Return the [x, y] coordinate for the center point of the cell that contains the specified text.  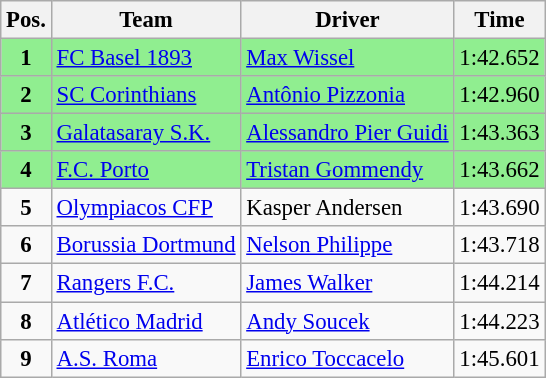
7 [26, 283]
Andy Soucek [348, 321]
1:44.223 [500, 321]
Rangers F.C. [146, 283]
FC Basel 1893 [146, 58]
Team [146, 20]
1 [26, 58]
Time [500, 20]
9 [26, 358]
A.S. Roma [146, 358]
Pos. [26, 20]
Max Wissel [348, 58]
Olympiacos CFP [146, 208]
1:42.960 [500, 95]
Borussia Dortmund [146, 245]
Kasper Andersen [348, 208]
Nelson Philippe [348, 245]
4 [26, 170]
Atlético Madrid [146, 321]
1:43.690 [500, 208]
1:43.718 [500, 245]
1:43.363 [500, 133]
Driver [348, 20]
Galatasaray S.K. [146, 133]
5 [26, 208]
6 [26, 245]
F.C. Porto [146, 170]
1:45.601 [500, 358]
1:44.214 [500, 283]
James Walker [348, 283]
SC Corinthians [146, 95]
8 [26, 321]
2 [26, 95]
Tristan Gommendy [348, 170]
1:42.652 [500, 58]
3 [26, 133]
1:43.662 [500, 170]
Antônio Pizzonia [348, 95]
Alessandro Pier Guidi [348, 133]
Enrico Toccacelo [348, 358]
